Extract the [X, Y] coordinate from the center of the cell holding the provided text.  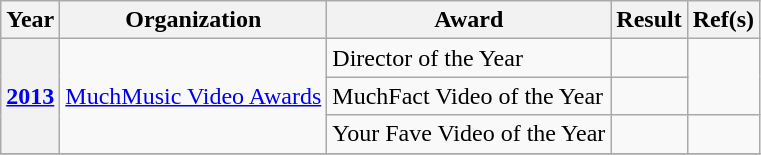
Result [649, 20]
Your Fave Video of the Year [469, 134]
Director of the Year [469, 58]
MuchMusic Video Awards [194, 96]
Award [469, 20]
2013 [30, 96]
Year [30, 20]
Ref(s) [723, 20]
MuchFact Video of the Year [469, 96]
Organization [194, 20]
